Detect which cell encompasses the target text, then output its [X, Y] center coordinate. 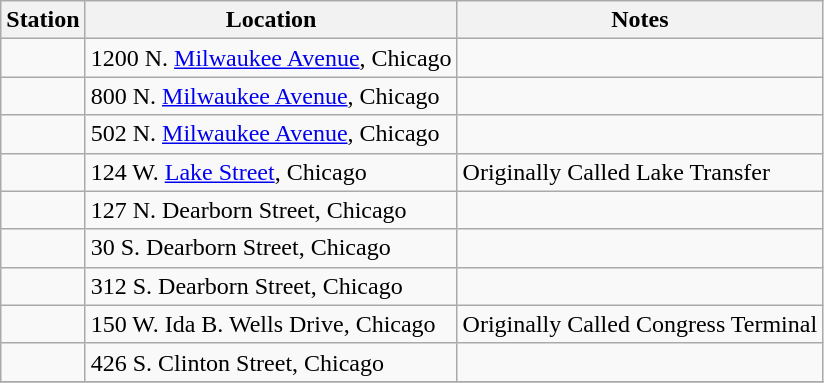
150 W. Ida B. Wells Drive, Chicago [271, 324]
124 W. Lake Street, Chicago [271, 172]
Originally Called Lake Transfer [640, 172]
Notes [640, 20]
502 N. Milwaukee Avenue, Chicago [271, 134]
800 N. Milwaukee Avenue, Chicago [271, 96]
127 N. Dearborn Street, Chicago [271, 210]
30 S. Dearborn Street, Chicago [271, 248]
426 S. Clinton Street, Chicago [271, 362]
Location [271, 20]
312 S. Dearborn Street, Chicago [271, 286]
1200 N. Milwaukee Avenue, Chicago [271, 58]
Originally Called Congress Terminal [640, 324]
Station [43, 20]
